Return [X, Y] of the center of cell containing provided text 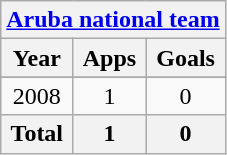
Aruba national team [113, 20]
2008 [37, 96]
Goals [186, 58]
Total [37, 134]
Apps [110, 58]
Year [37, 58]
